Return the (x, y) coordinate for the center point of the cell that contains the specified text.  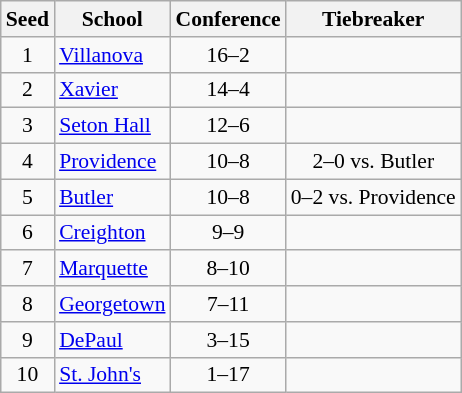
Conference (228, 19)
1–17 (228, 375)
1 (28, 55)
School (112, 19)
Xavier (112, 90)
8–10 (228, 269)
St. John's (112, 375)
14–4 (228, 90)
Creighton (112, 233)
Providence (112, 162)
Georgetown (112, 304)
10 (28, 375)
Villanova (112, 55)
2 (28, 90)
8 (28, 304)
9–9 (228, 233)
3–15 (228, 340)
9 (28, 340)
Butler (112, 197)
5 (28, 197)
Tiebreaker (374, 19)
3 (28, 126)
7–11 (228, 304)
DePaul (112, 340)
12–6 (228, 126)
2–0 vs. Butler (374, 162)
16–2 (228, 55)
Seed (28, 19)
4 (28, 162)
Marquette (112, 269)
Seton Hall (112, 126)
7 (28, 269)
0–2 vs. Providence (374, 197)
6 (28, 233)
